Provide the [X, Y] coordinate of the cell's center where the given text is located.  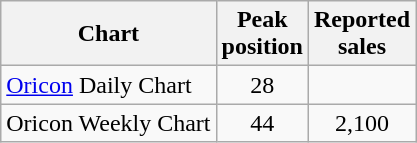
28 [262, 85]
Oricon Weekly Chart [108, 123]
Reportedsales [362, 34]
2,100 [362, 123]
Oricon Daily Chart [108, 85]
44 [262, 123]
Chart [108, 34]
Peakposition [262, 34]
